Locate the cell with the specified text and output its [X, Y] center coordinate. 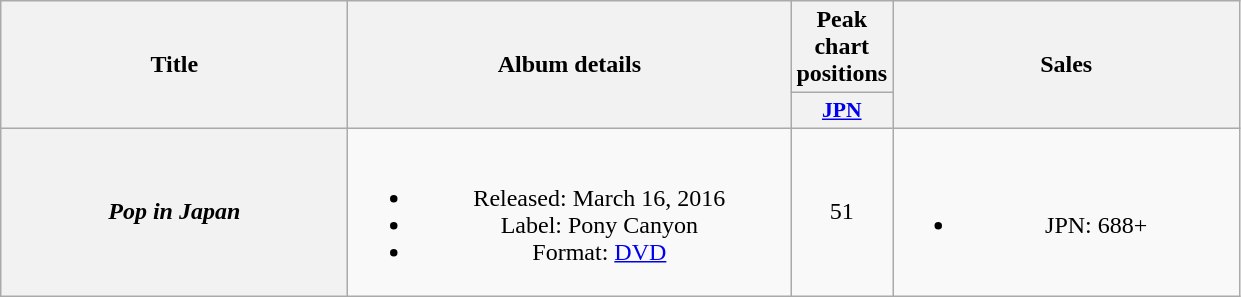
JPN: 688+ [1066, 212]
Album details [570, 65]
Title [174, 65]
JPN [842, 111]
Sales [1066, 65]
Peak chart positions [842, 47]
51 [842, 212]
Pop in Japan [174, 212]
Released: March 16, 2016Label: Pony CanyonFormat: DVD [570, 212]
